Return [x, y] of the center of cell containing provided text 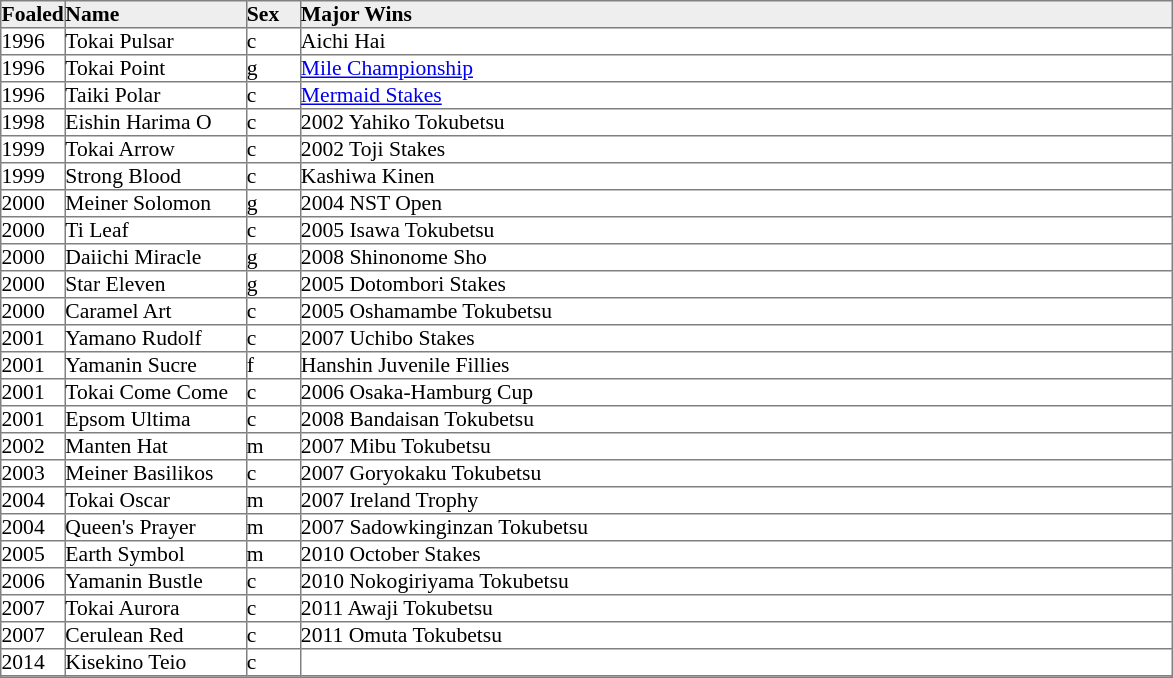
Taiki Polar [156, 96]
Yamanin Bustle [156, 582]
Caramel Art [156, 312]
Daiichi Miracle [156, 258]
2006 [33, 582]
Ti Leaf [156, 230]
Tokai Aurora [156, 608]
2002 [33, 446]
Meiner Basilikos [156, 474]
Mermaid Stakes [736, 96]
Tokai Pulsar [156, 42]
2010 October Stakes [736, 554]
Cerulean Red [156, 636]
Strong Blood [156, 176]
Star Eleven [156, 284]
2007 Ireland Trophy [736, 500]
Tokai Point [156, 68]
2003 [33, 474]
Sex [273, 14]
Kashiwa Kinen [736, 176]
Meiner Solomon [156, 204]
Major Wins [736, 14]
2011 Omuta Tokubetsu [736, 636]
2007 Sadowkinginzan Tokubetsu [736, 528]
2008 Shinonome Sho [736, 258]
Foaled [33, 14]
Mile Championship [736, 68]
2004 NST Open [736, 204]
Name [156, 14]
2005 [33, 554]
2007 Uchibo Stakes [736, 338]
Aichi Hai [736, 42]
2005 Isawa Tokubetsu [736, 230]
2008 Bandaisan Tokubetsu [736, 420]
2002 Toji Stakes [736, 150]
Yamanin Sucre [156, 366]
Hanshin Juvenile Fillies [736, 366]
Kisekino Teio [156, 662]
Tokai Arrow [156, 150]
Queen's Prayer [156, 528]
2007 Goryokaku Tokubetsu [736, 474]
Tokai Come Come [156, 392]
Earth Symbol [156, 554]
Manten Hat [156, 446]
1998 [33, 122]
2007 Mibu Tokubetsu [736, 446]
2014 [33, 662]
2006 Osaka-Hamburg Cup [736, 392]
f [273, 366]
2002 Yahiko Tokubetsu [736, 122]
Epsom Ultima [156, 420]
Yamano Rudolf [156, 338]
Tokai Oscar [156, 500]
2011 Awaji Tokubetsu [736, 608]
2005 Dotombori Stakes [736, 284]
Eishin Harima O [156, 122]
2005 Oshamambe Tokubetsu [736, 312]
2010 Nokogiriyama Tokubetsu [736, 582]
